Capture the cell that displays the provided text and extract its (x, y) central coordinate. 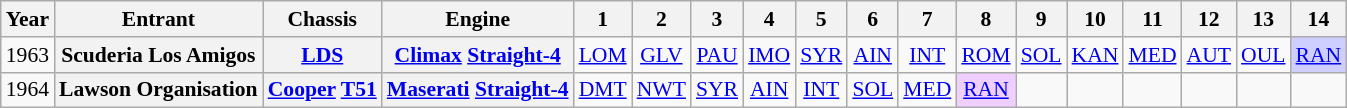
KAN (1096, 55)
GLV (662, 55)
5 (821, 19)
Entrant (158, 19)
LDS (322, 55)
NWT (662, 90)
IMO (769, 55)
1963 (28, 55)
7 (927, 19)
6 (872, 19)
9 (1042, 19)
8 (986, 19)
13 (1263, 19)
11 (1152, 19)
14 (1319, 19)
OUL (1263, 55)
3 (717, 19)
LOM (603, 55)
Cooper T51 (322, 90)
10 (1096, 19)
12 (1209, 19)
Lawson Organisation (158, 90)
Year (28, 19)
4 (769, 19)
ROM (986, 55)
Chassis (322, 19)
Engine (478, 19)
AUT (1209, 55)
DMT (603, 90)
2 (662, 19)
Maserati Straight-4 (478, 90)
1 (603, 19)
PAU (717, 55)
1964 (28, 90)
Climax Straight-4 (478, 55)
Scuderia Los Amigos (158, 55)
